Determine the (X, Y) coordinate at the center of the cell enclosing the given text.  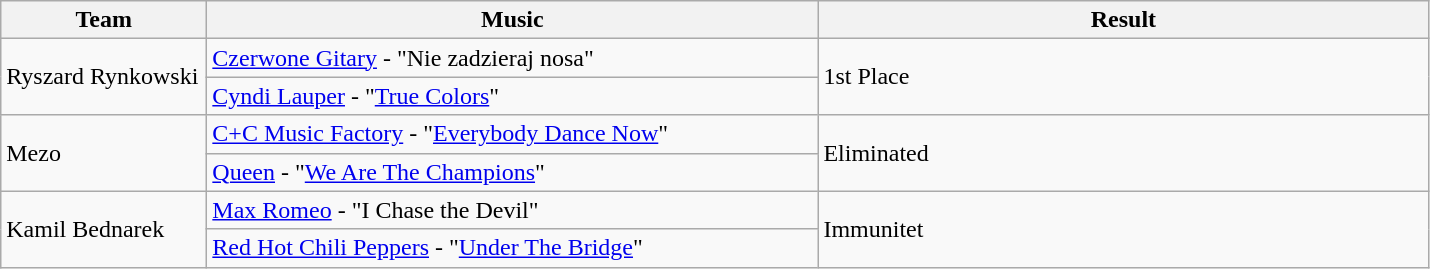
Music (512, 20)
Czerwone Gitary - "Nie zadzieraj nosa" (512, 58)
Red Hot Chili Peppers - "Under The Bridge" (512, 248)
Max Romeo - "I Chase the Devil" (512, 210)
Team (104, 20)
Kamil Bednarek (104, 229)
Eliminated (1124, 153)
Queen - "We Are The Champions" (512, 172)
C+C Music Factory - "Everybody Dance Now" (512, 134)
Ryszard Rynkowski (104, 77)
Cyndi Lauper - "True Colors" (512, 96)
Immunitet (1124, 229)
1st Place (1124, 77)
Mezo (104, 153)
Result (1124, 20)
